Identify which cell holds the provided text, then report its (X, Y) central coordinate. 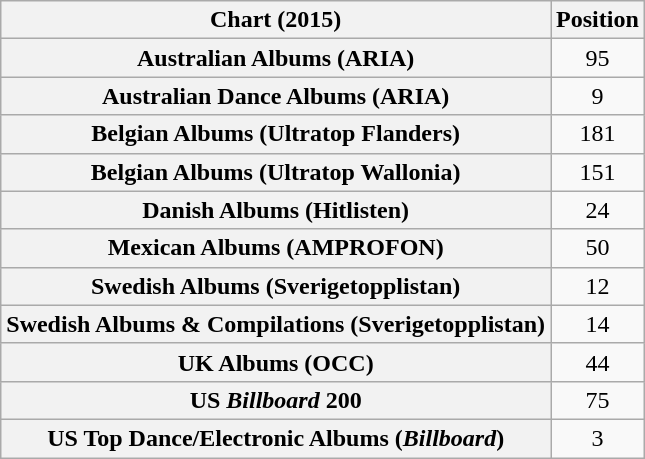
181 (598, 134)
Australian Albums (ARIA) (276, 58)
75 (598, 400)
Mexican Albums (AMPROFON) (276, 248)
Australian Dance Albums (ARIA) (276, 96)
3 (598, 438)
Belgian Albums (Ultratop Flanders) (276, 134)
UK Albums (OCC) (276, 362)
Position (598, 20)
12 (598, 286)
9 (598, 96)
14 (598, 324)
24 (598, 210)
151 (598, 172)
US Top Dance/Electronic Albums (Billboard) (276, 438)
Belgian Albums (Ultratop Wallonia) (276, 172)
50 (598, 248)
US Billboard 200 (276, 400)
44 (598, 362)
Swedish Albums & Compilations (Sverigetopplistan) (276, 324)
Danish Albums (Hitlisten) (276, 210)
Chart (2015) (276, 20)
Swedish Albums (Sverigetopplistan) (276, 286)
95 (598, 58)
